Locate the cell with the specified text and output its (X, Y) center coordinate. 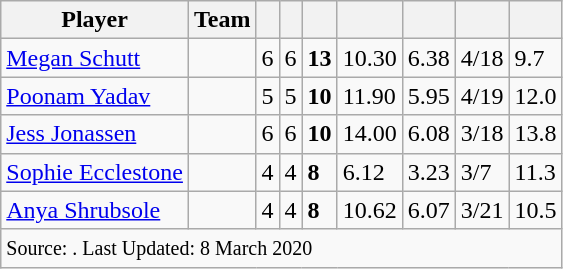
6.38 (428, 58)
3/18 (482, 134)
3.23 (428, 172)
6.12 (370, 172)
3/7 (482, 172)
10.30 (370, 58)
9.7 (536, 58)
11.90 (370, 96)
10.62 (370, 210)
Team (222, 20)
Player (95, 20)
Source: . Last Updated: 8 March 2020 (282, 248)
Jess Jonassen (95, 134)
11.3 (536, 172)
Anya Shrubsole (95, 210)
Poonam Yadav (95, 96)
6.07 (428, 210)
10.5 (536, 210)
13 (320, 58)
3/21 (482, 210)
Sophie Ecclestone (95, 172)
6.08 (428, 134)
Megan Schutt (95, 58)
13.8 (536, 134)
14.00 (370, 134)
5.95 (428, 96)
4/18 (482, 58)
4/19 (482, 96)
12.0 (536, 96)
